Locate the cell with the specified text and output its [x, y] center coordinate. 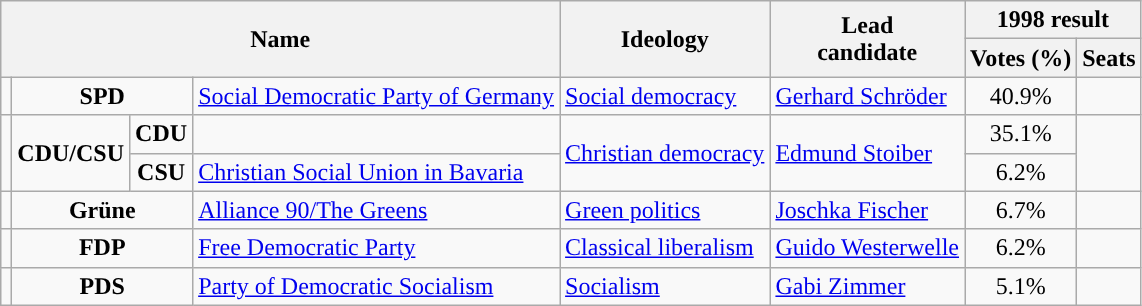
SPD [102, 96]
1998 result [1054, 20]
Joschka Fischer [868, 210]
Grüne [102, 210]
Edmund Stoiber [868, 153]
Green politics [665, 210]
FDP [102, 248]
35.1% [1021, 134]
Party of Democratic Socialism [376, 286]
Christian democracy [665, 153]
Social Democratic Party of Germany [376, 96]
Leadcandidate [868, 39]
Guido Westerwelle [868, 248]
Free Democratic Party [376, 248]
5.1% [1021, 286]
Socialism [665, 286]
40.9% [1021, 96]
CSU [162, 172]
Gerhard Schröder [868, 96]
Classical liberalism [665, 248]
Christian Social Union in Bavaria [376, 172]
PDS [102, 286]
Alliance 90/The Greens [376, 210]
Name [280, 39]
Gabi Zimmer [868, 286]
CDU [162, 134]
Seats [1109, 58]
Social democracy [665, 96]
Ideology [665, 39]
6.7% [1021, 210]
Votes (%) [1021, 58]
CDU/CSU [71, 153]
